From the cell containing the given text, extract its center point as [x, y] coordinate. 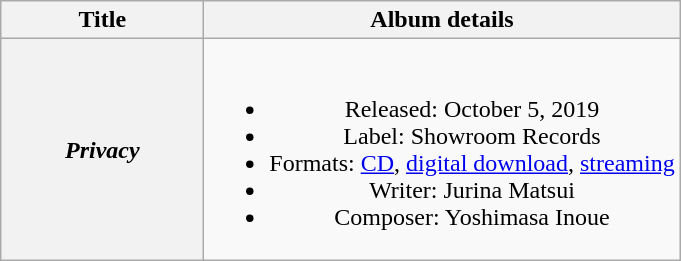
Album details [442, 20]
Released: October 5, 2019Label: Showroom RecordsFormats: CD, digital download, streamingWriter: Jurina MatsuiComposer: Yoshimasa Inoue [442, 150]
Title [102, 20]
Privacy [102, 150]
